Provide the [X, Y] coordinate of the cell's center where the given text is located.  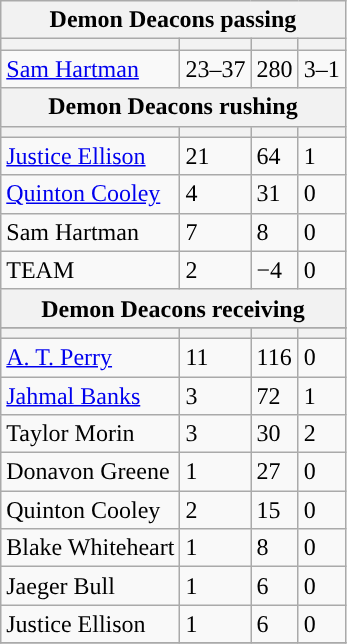
3–1 [322, 69]
Jahmal Banks [90, 395]
23–37 [216, 69]
Jaeger Bull [90, 586]
7 [216, 232]
TEAM [90, 270]
Blake Whiteheart [90, 548]
15 [274, 510]
−4 [274, 270]
27 [274, 472]
72 [274, 395]
31 [274, 194]
64 [274, 156]
116 [274, 357]
Demon Deacons rushing [173, 107]
30 [274, 434]
11 [216, 357]
21 [216, 156]
A. T. Perry [90, 357]
Demon Deacons receiving [173, 308]
4 [216, 194]
Demon Deacons passing [173, 20]
Donavon Greene [90, 472]
Taylor Morin [90, 434]
280 [274, 69]
